For the text-containing cell, return its midpoint in (X, Y) coordinate format. 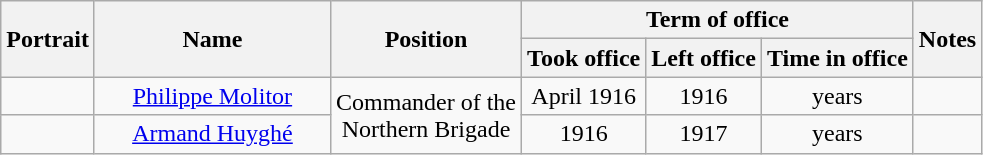
Name (212, 39)
Philippe Molitor (212, 96)
Term of office (718, 20)
Left office (704, 58)
Portrait (48, 39)
Time in office (837, 58)
April 1916 (584, 96)
Notes (947, 39)
Position (426, 39)
Commander of the Northern Brigade (426, 115)
1917 (704, 134)
Armand Huyghé (212, 134)
Took office (584, 58)
